Provide the [x, y] coordinate of the cell's center where the given text is located.  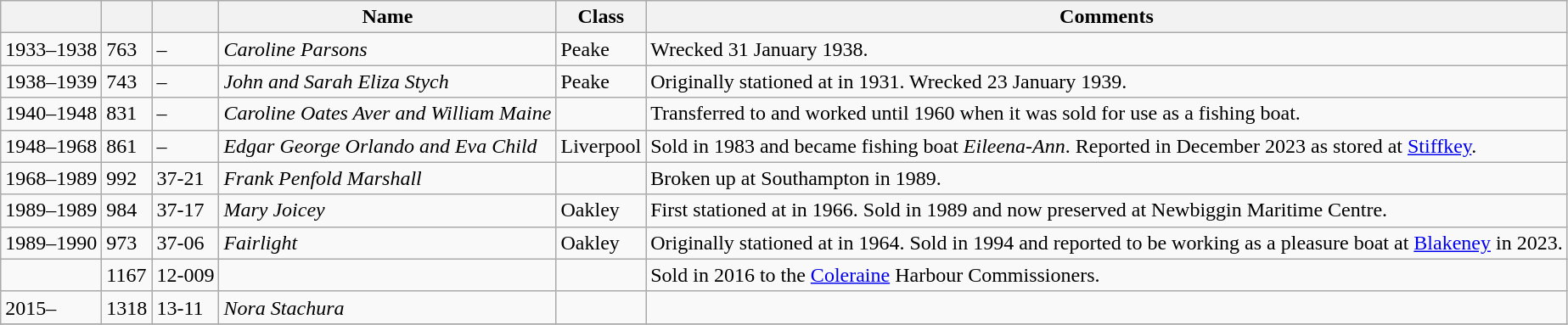
763 [127, 49]
Frank Penfold Marshall [387, 178]
Sold in 2016 to the Coleraine Harbour Commissioners. [1107, 275]
1940–1948 [51, 114]
Broken up at Southampton in 1989. [1107, 178]
743 [127, 81]
37-06 [185, 243]
Edgar George Orlando and Eva Child [387, 146]
1167 [127, 275]
Originally stationed at in 1931. Wrecked 23 January 1939. [1107, 81]
1948–1968 [51, 146]
Transferred to and worked until 1960 when it was sold for use as a fishing boat. [1107, 114]
First stationed at in 1966. Sold in 1989 and now preserved at Newbiggin Maritime Centre. [1107, 210]
12-009 [185, 275]
992 [127, 178]
Caroline Parsons [387, 49]
Class [601, 17]
Wrecked 31 January 1938. [1107, 49]
Fairlight [387, 243]
13-11 [185, 307]
973 [127, 243]
Nora Stachura [387, 307]
Mary Joicey [387, 210]
2015– [51, 307]
Comments [1107, 17]
37-17 [185, 210]
1989–1990 [51, 243]
Originally stationed at in 1964. Sold in 1994 and reported to be working as a pleasure boat at Blakeney in 2023. [1107, 243]
984 [127, 210]
1318 [127, 307]
1933–1938 [51, 49]
1938–1939 [51, 81]
Liverpool [601, 146]
Sold in 1983 and became fishing boat Eileena-Ann. Reported in December 2023 as stored at Stiffkey. [1107, 146]
37-21 [185, 178]
1989–1989 [51, 210]
1968–1989 [51, 178]
861 [127, 146]
John and Sarah Eliza Stych [387, 81]
Name [387, 17]
Caroline Oates Aver and William Maine [387, 114]
831 [127, 114]
